Pinpoint the cell where the given text exists, returning its [X, Y] midpoint coordinate. 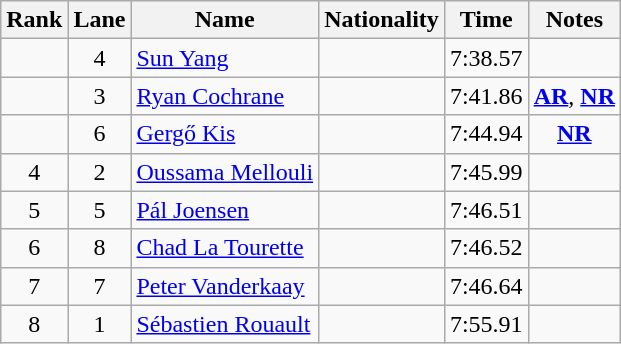
7:46.64 [486, 286]
Sébastien Rouault [225, 324]
Nationality [382, 20]
7:45.99 [486, 172]
Pál Joensen [225, 210]
7:55.91 [486, 324]
Ryan Cochrane [225, 96]
Name [225, 20]
Chad La Tourette [225, 248]
AR, NR [574, 96]
Sun Yang [225, 58]
7:41.86 [486, 96]
2 [100, 172]
Oussama Mellouli [225, 172]
7:38.57 [486, 58]
3 [100, 96]
Rank [34, 20]
Notes [574, 20]
NR [574, 134]
Time [486, 20]
7:44.94 [486, 134]
7:46.51 [486, 210]
7:46.52 [486, 248]
1 [100, 324]
Lane [100, 20]
Peter Vanderkaay [225, 286]
Gergő Kis [225, 134]
